Extract the (X, Y) coordinate from the center of the cell holding the provided text.  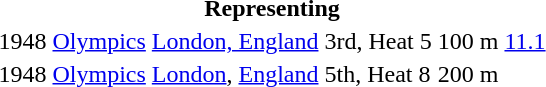
100 m (468, 41)
London, England (235, 41)
Olympics (99, 41)
3rd, Heat 5 (378, 41)
